Capture the cell that displays the provided text and extract its (x, y) central coordinate. 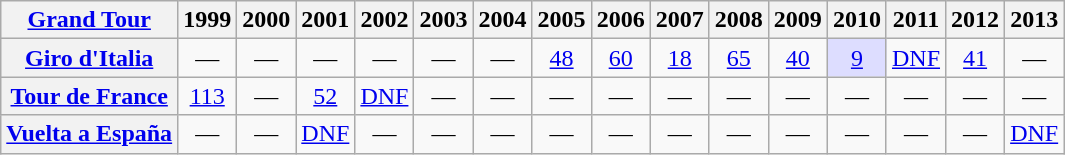
2002 (384, 20)
113 (208, 96)
Tour de France (90, 96)
2003 (444, 20)
2008 (738, 20)
2007 (680, 20)
2010 (856, 20)
2006 (620, 20)
9 (856, 58)
Giro d'Italia (90, 58)
48 (562, 58)
2011 (916, 20)
1999 (208, 20)
52 (326, 96)
2004 (502, 20)
40 (798, 58)
2005 (562, 20)
2001 (326, 20)
2009 (798, 20)
41 (976, 58)
60 (620, 58)
18 (680, 58)
65 (738, 58)
Grand Tour (90, 20)
2000 (266, 20)
2013 (1034, 20)
Vuelta a España (90, 134)
2012 (976, 20)
